Determine the [x, y] coordinate at the center of the cell enclosing the given text.  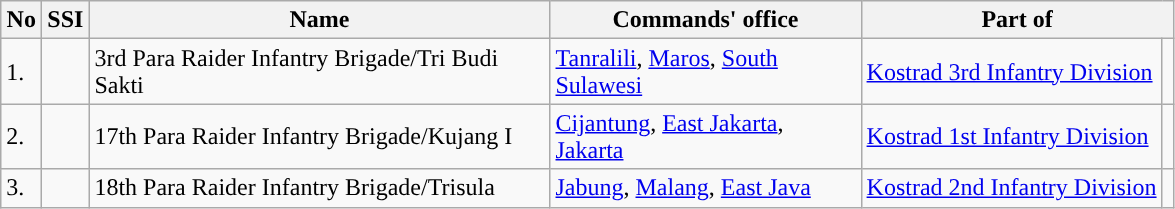
1. [22, 72]
Kostrad 1st Infantry Division [1012, 136]
Commands' office [706, 20]
3. [22, 188]
Cijantung, East Jakarta, Jakarta [706, 136]
Tanralili, Maros, South Sulawesi [706, 72]
No [22, 20]
3rd Para Raider Infantry Brigade/Tri Budi Sakti [320, 72]
Part of [1017, 20]
Jabung, Malang, East Java [706, 188]
17th Para Raider Infantry Brigade/Kujang I [320, 136]
Kostrad 3rd Infantry Division [1012, 72]
SSI [66, 20]
18th Para Raider Infantry Brigade/Trisula [320, 188]
2. [22, 136]
Name [320, 20]
Kostrad 2nd Infantry Division [1012, 188]
